Capture the cell that displays the provided text and extract its [X, Y] central coordinate. 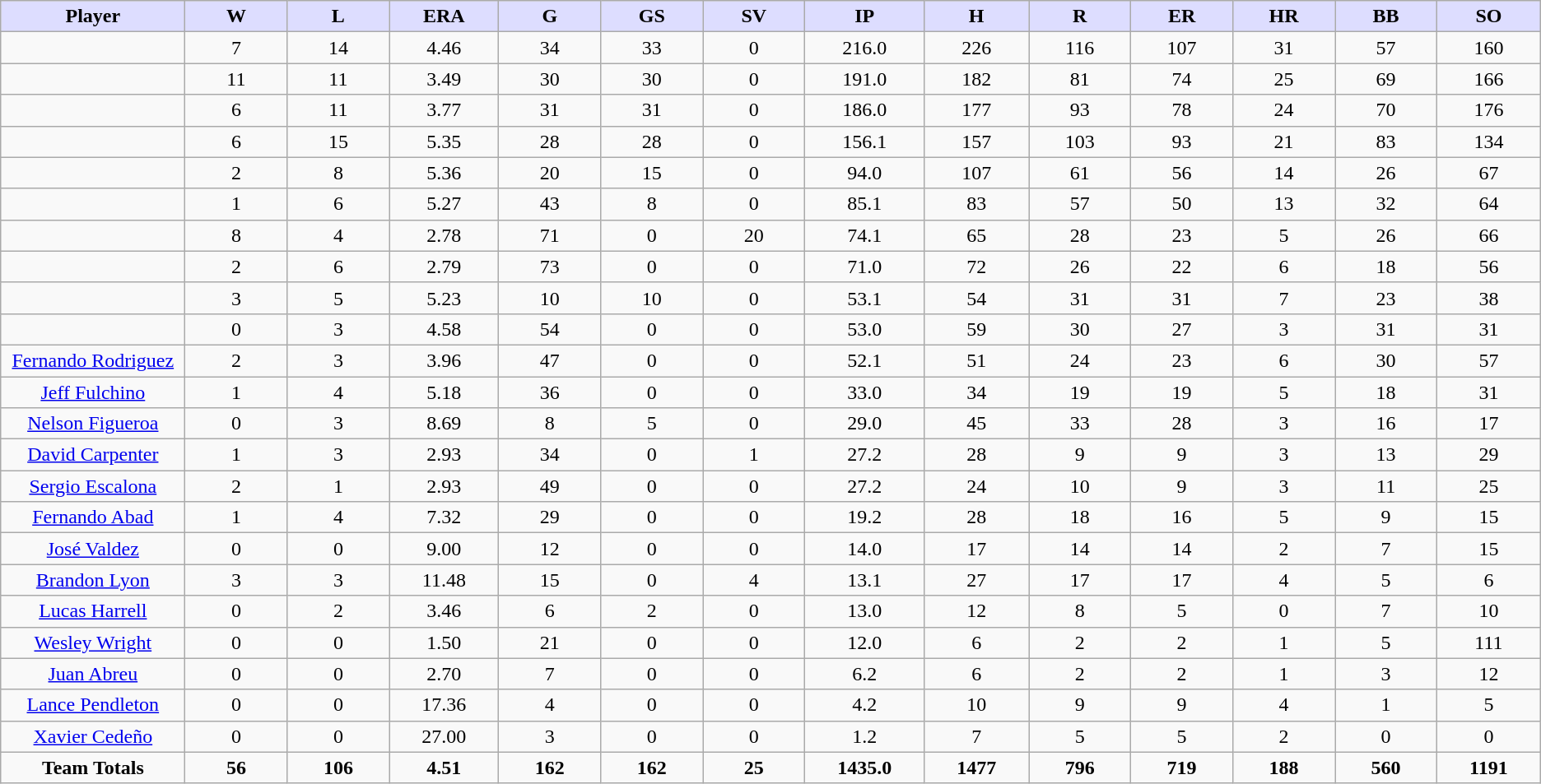
SO [1489, 16]
43 [550, 204]
GS [652, 16]
Juan Abreu [93, 674]
1477 [976, 768]
2.78 [445, 235]
4.51 [445, 768]
73 [550, 267]
64 [1489, 204]
71 [550, 235]
8.69 [445, 424]
David Carpenter [93, 455]
Xavier Cedeño [93, 736]
94.0 [864, 173]
182 [976, 79]
49 [550, 486]
13.0 [864, 611]
53.1 [864, 298]
22 [1182, 267]
3.49 [445, 79]
3.77 [445, 110]
5.18 [445, 392]
66 [1489, 235]
Fernando Rodriguez [93, 360]
3.46 [445, 611]
G [550, 16]
186.0 [864, 110]
Jeff Fulchino [93, 392]
17.36 [445, 705]
9.00 [445, 549]
156.1 [864, 141]
6.2 [864, 674]
216.0 [864, 48]
14.0 [864, 549]
5.35 [445, 141]
29.0 [864, 424]
ER [1182, 16]
188 [1284, 768]
19.2 [864, 517]
1.50 [445, 643]
33.0 [864, 392]
5.36 [445, 173]
71.0 [864, 267]
Lucas Harrell [93, 611]
176 [1489, 110]
Wesley Wright [93, 643]
Nelson Figueroa [93, 424]
719 [1182, 768]
R [1080, 16]
1.2 [864, 736]
69 [1386, 79]
5.23 [445, 298]
2.79 [445, 267]
53.0 [864, 329]
Brandon Lyon [93, 580]
74 [1182, 79]
157 [976, 141]
106 [338, 768]
Player [93, 16]
177 [976, 110]
36 [550, 392]
67 [1489, 173]
226 [976, 48]
45 [976, 424]
12.0 [864, 643]
796 [1080, 768]
3.96 [445, 360]
560 [1386, 768]
José Valdez [93, 549]
38 [1489, 298]
H [976, 16]
4.2 [864, 705]
70 [1386, 110]
134 [1489, 141]
ERA [445, 16]
51 [976, 360]
HR [1284, 16]
32 [1386, 204]
4.58 [445, 329]
72 [976, 267]
5.27 [445, 204]
27.00 [445, 736]
Fernando Abad [93, 517]
74.1 [864, 235]
111 [1489, 643]
116 [1080, 48]
SV [754, 16]
Team Totals [93, 768]
50 [1182, 204]
2.70 [445, 674]
11.48 [445, 580]
65 [976, 235]
4.46 [445, 48]
47 [550, 360]
103 [1080, 141]
191.0 [864, 79]
61 [1080, 173]
7.32 [445, 517]
85.1 [864, 204]
BB [1386, 16]
IP [864, 16]
L [338, 16]
13.1 [864, 580]
W [236, 16]
59 [976, 329]
81 [1080, 79]
78 [1182, 110]
Lance Pendleton [93, 705]
1191 [1489, 768]
160 [1489, 48]
166 [1489, 79]
Sergio Escalona [93, 486]
1435.0 [864, 768]
52.1 [864, 360]
